Search for the cell housing the specified text and yield its (x, y) center coordinate. 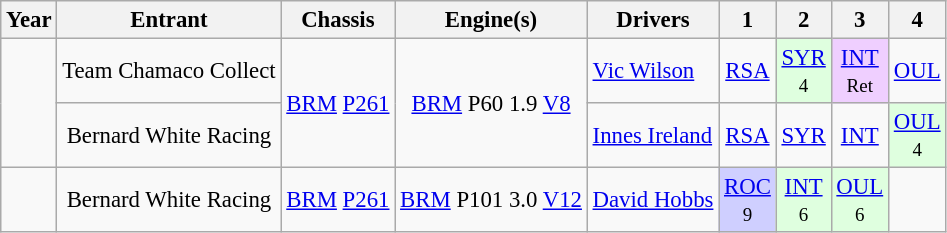
2 (804, 20)
Drivers (652, 20)
Engine(s) (491, 20)
Vic Wilson (652, 72)
Entrant (169, 20)
SYR4 (804, 72)
INT (860, 136)
ROC9 (748, 200)
OUL4 (916, 136)
INTRet (860, 72)
3 (860, 20)
INT6 (804, 200)
BRM P101 3.0 V12 (491, 200)
SYR (804, 136)
1 (748, 20)
4 (916, 20)
David Hobbs (652, 200)
Year (29, 20)
OUL (916, 72)
Team Chamaco Collect (169, 72)
OUL6 (860, 200)
Innes Ireland (652, 136)
Chassis (338, 20)
BRM P60 1.9 V8 (491, 104)
